Return the [X, Y] coordinate for the center point of the cell that contains the specified text.  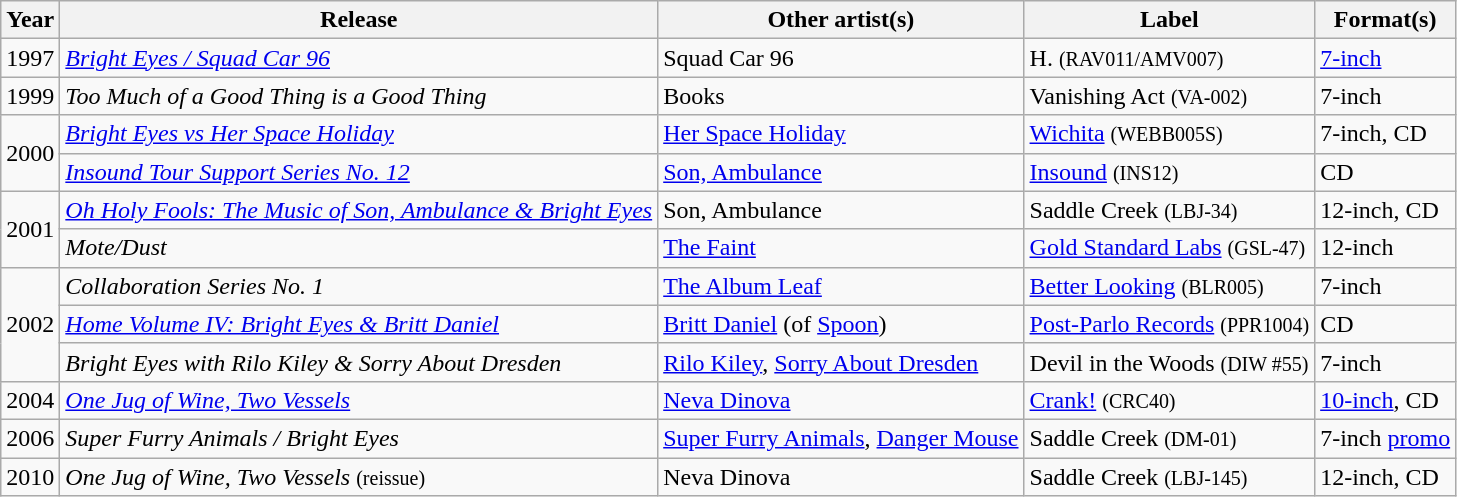
1999 [30, 96]
Devil in the Woods (DIW #55) [1170, 362]
Too Much of a Good Thing is a Good Thing [359, 96]
One Jug of Wine, Two Vessels (reissue) [359, 477]
Rilo Kiley, Sorry About Dresden [841, 362]
The Faint [841, 248]
Wichita (WEBB005S) [1170, 134]
Britt Daniel (of Spoon) [841, 324]
The Album Leaf [841, 286]
Super Furry Animals, Danger Mouse [841, 438]
Insound Tour Support Series No. 12 [359, 172]
Squad Car 96 [841, 58]
Post-Parlo Records (PPR1004) [1170, 324]
Release [359, 20]
Saddle Creek (LBJ-34) [1170, 210]
Super Furry Animals / Bright Eyes [359, 438]
Mote/Dust [359, 248]
Insound (INS12) [1170, 172]
Books [841, 96]
12-inch [1386, 248]
10-inch, CD [1386, 400]
Year [30, 20]
2006 [30, 438]
2001 [30, 229]
2002 [30, 324]
1997 [30, 58]
Gold Standard Labs (GSL-47) [1170, 248]
Her Space Holiday [841, 134]
2010 [30, 477]
Vanishing Act (VA-002) [1170, 96]
Label [1170, 20]
Collaboration Series No. 1 [359, 286]
7-inch, CD [1386, 134]
Better Looking (BLR005) [1170, 286]
Bright Eyes / Squad Car 96 [359, 58]
7-inch promo [1386, 438]
Bright Eyes with Rilo Kiley & Sorry About Dresden [359, 362]
Crank! (CRC40) [1170, 400]
Home Volume IV: Bright Eyes & Britt Daniel [359, 324]
2004 [30, 400]
Saddle Creek (LBJ-145) [1170, 477]
Format(s) [1386, 20]
2000 [30, 153]
H. (RAV011/AMV007) [1170, 58]
Oh Holy Fools: The Music of Son, Ambulance & Bright Eyes [359, 210]
Saddle Creek (DM-01) [1170, 438]
Bright Eyes vs Her Space Holiday [359, 134]
One Jug of Wine, Two Vessels [359, 400]
Other artist(s) [841, 20]
